For the text-containing cell, return its midpoint in (X, Y) coordinate format. 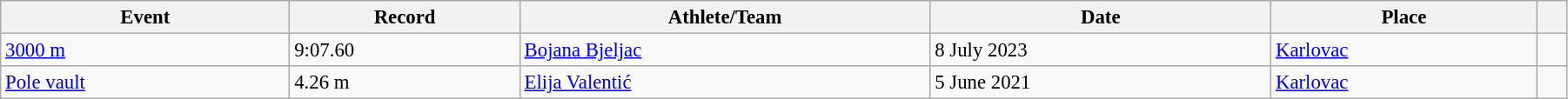
9:07.60 (405, 50)
3000 m (145, 50)
Place (1404, 17)
Date (1101, 17)
Event (145, 17)
8 July 2023 (1101, 50)
4.26 m (405, 82)
Bojana Bjeljac (725, 50)
Record (405, 17)
Athlete/Team (725, 17)
Elija Valentić (725, 82)
Pole vault (145, 82)
5 June 2021 (1101, 82)
